Return [X, Y] of the center of cell containing provided text 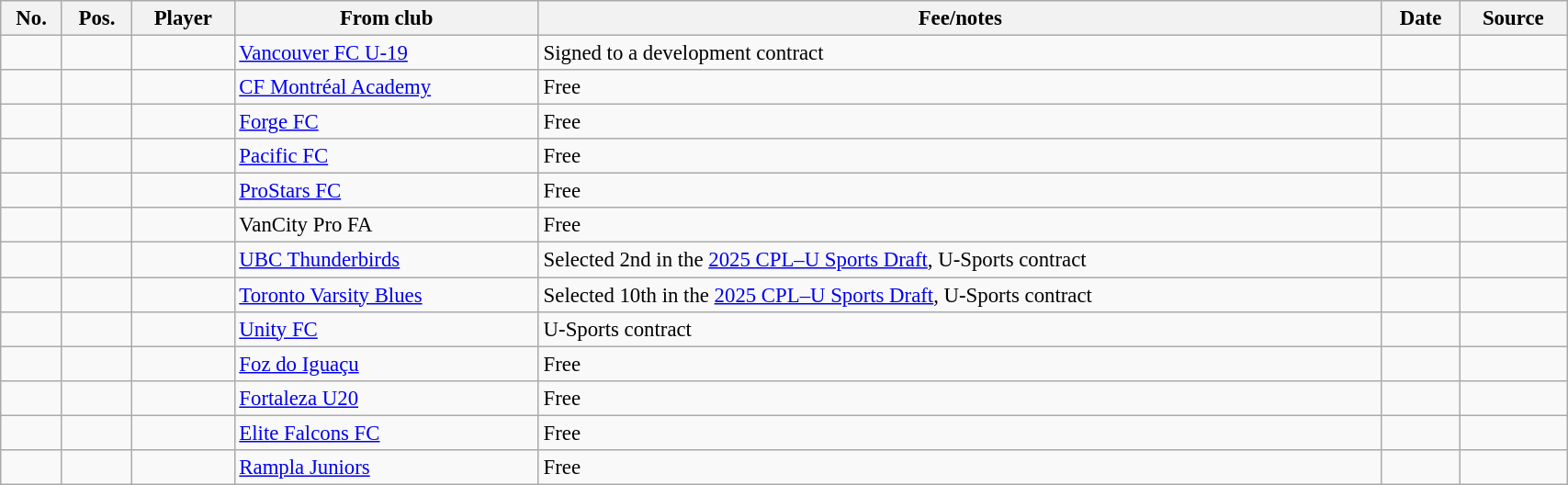
Source [1514, 18]
Selected 2nd in the 2025 CPL–U Sports Draft, U-Sports contract [960, 260]
Fortaleza U20 [386, 398]
CF Montréal Academy [386, 87]
U-Sports contract [960, 329]
Vancouver FC U-19 [386, 53]
Pos. [96, 18]
Date [1420, 18]
Foz do Iguaçu [386, 364]
Toronto Varsity Blues [386, 295]
Elite Falcons FC [386, 433]
Signed to a development contract [960, 53]
VanCity Pro FA [386, 225]
Unity FC [386, 329]
ProStars FC [386, 191]
Pacific FC [386, 156]
From club [386, 18]
Fee/notes [960, 18]
UBC Thunderbirds [386, 260]
Rampla Juniors [386, 468]
Forge FC [386, 122]
No. [31, 18]
Selected 10th in the 2025 CPL–U Sports Draft, U-Sports contract [960, 295]
Player [184, 18]
